Identify which cell holds the provided text, then report its [x, y] central coordinate. 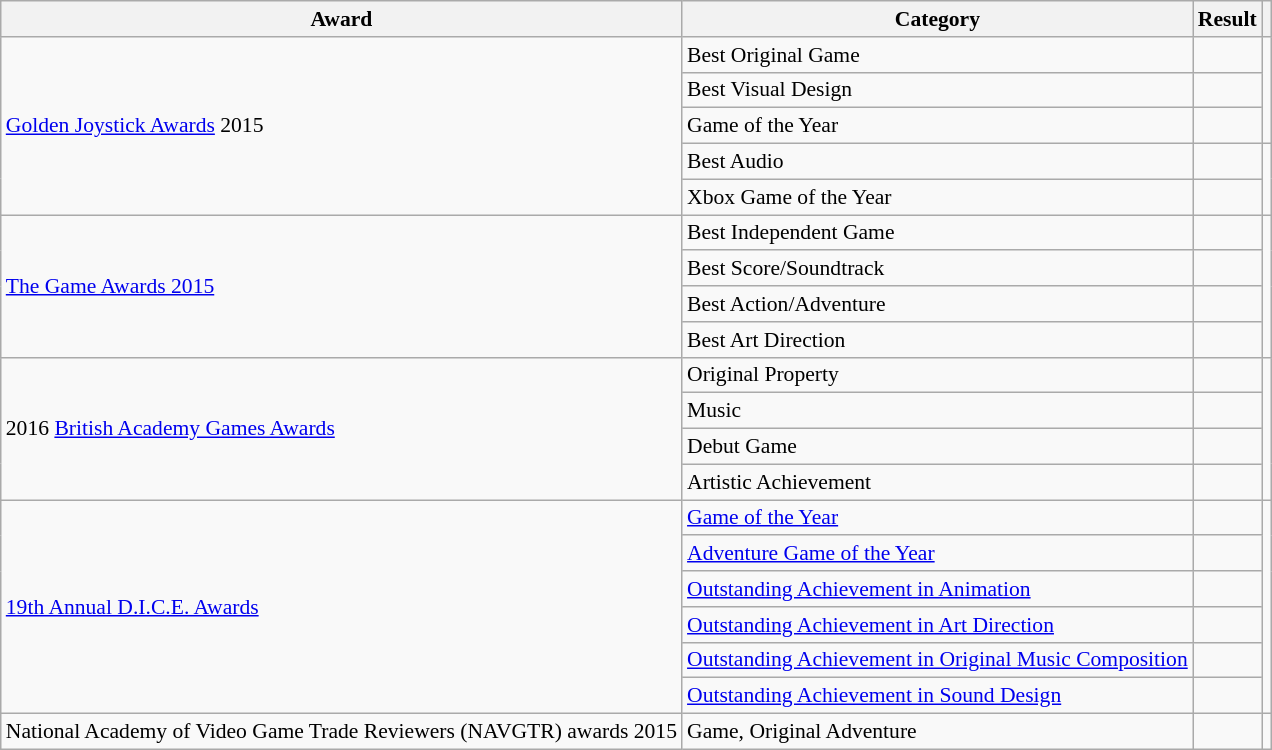
Result [1228, 19]
Outstanding Achievement in Original Music Composition [938, 660]
Best Independent Game [938, 233]
Xbox Game of the Year [938, 197]
Music [938, 411]
Best Art Direction [938, 340]
The Game Awards 2015 [342, 286]
Category [938, 19]
Best Action/Adventure [938, 304]
Best Audio [938, 162]
Best Original Game [938, 55]
National Academy of Video Game Trade Reviewers (NAVGTR) awards 2015 [342, 732]
Debut Game [938, 447]
2016 British Academy Games Awards [342, 428]
Best Score/Soundtrack [938, 269]
Best Visual Design [938, 90]
Outstanding Achievement in Sound Design [938, 696]
Artistic Achievement [938, 482]
Game, Original Adventure [938, 732]
Award [342, 19]
Original Property [938, 375]
Outstanding Achievement in Animation [938, 589]
Outstanding Achievement in Art Direction [938, 625]
Adventure Game of the Year [938, 554]
Golden Joystick Awards 2015 [342, 126]
19th Annual D.I.C.E. Awards [342, 607]
